Find where the given text appears and provide that cell's center as [x, y] coordinate. 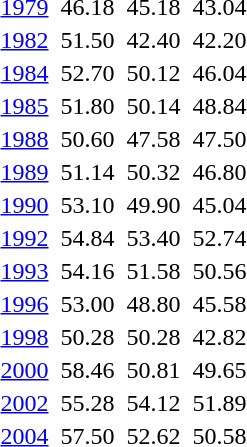
42.40 [154, 40]
53.40 [154, 238]
51.14 [88, 172]
50.60 [88, 139]
51.58 [154, 271]
47.58 [154, 139]
51.80 [88, 106]
50.14 [154, 106]
51.50 [88, 40]
53.00 [88, 304]
55.28 [88, 403]
52.70 [88, 73]
48.80 [154, 304]
50.81 [154, 370]
50.12 [154, 73]
53.10 [88, 205]
54.84 [88, 238]
50.32 [154, 172]
54.12 [154, 403]
58.46 [88, 370]
54.16 [88, 271]
49.90 [154, 205]
